Extract the (x, y) coordinate from the center of the cell holding the provided text.  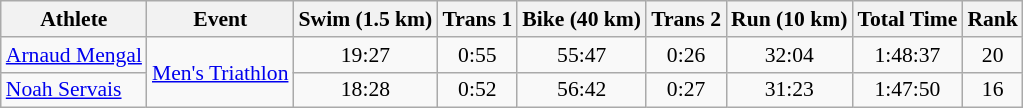
Swim (1.5 km) (366, 19)
16 (992, 90)
18:28 (366, 90)
19:27 (366, 55)
1:48:37 (907, 55)
Run (10 km) (789, 19)
0:55 (477, 55)
Men's Triathlon (220, 72)
Trans 1 (477, 19)
55:47 (582, 55)
Event (220, 19)
Rank (992, 19)
Bike (40 km) (582, 19)
Arnaud Mengal (74, 55)
32:04 (789, 55)
0:52 (477, 90)
20 (992, 55)
Noah Servais (74, 90)
Total Time (907, 19)
31:23 (789, 90)
1:47:50 (907, 90)
Athlete (74, 19)
Trans 2 (686, 19)
56:42 (582, 90)
0:27 (686, 90)
0:26 (686, 55)
